Find where the given text appears and provide that cell's center as [x, y] coordinate. 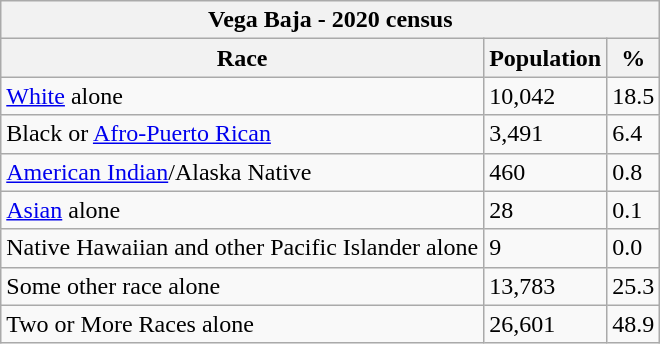
Native Hawaiian and other Pacific Islander alone [242, 248]
% [634, 58]
Population [546, 58]
Race [242, 58]
28 [546, 210]
Vega Baja - 2020 census [330, 20]
9 [546, 248]
Two or More Races alone [242, 324]
0.1 [634, 210]
Some other race alone [242, 286]
Asian alone [242, 210]
White alone [242, 96]
460 [546, 172]
0.0 [634, 248]
10,042 [546, 96]
48.9 [634, 324]
0.8 [634, 172]
American Indian/Alaska Native [242, 172]
13,783 [546, 286]
25.3 [634, 286]
3,491 [546, 134]
Black or Afro-Puerto Rican [242, 134]
18.5 [634, 96]
6.4 [634, 134]
26,601 [546, 324]
